Provide the [X, Y] coordinate of the cell's center where the given text is located.  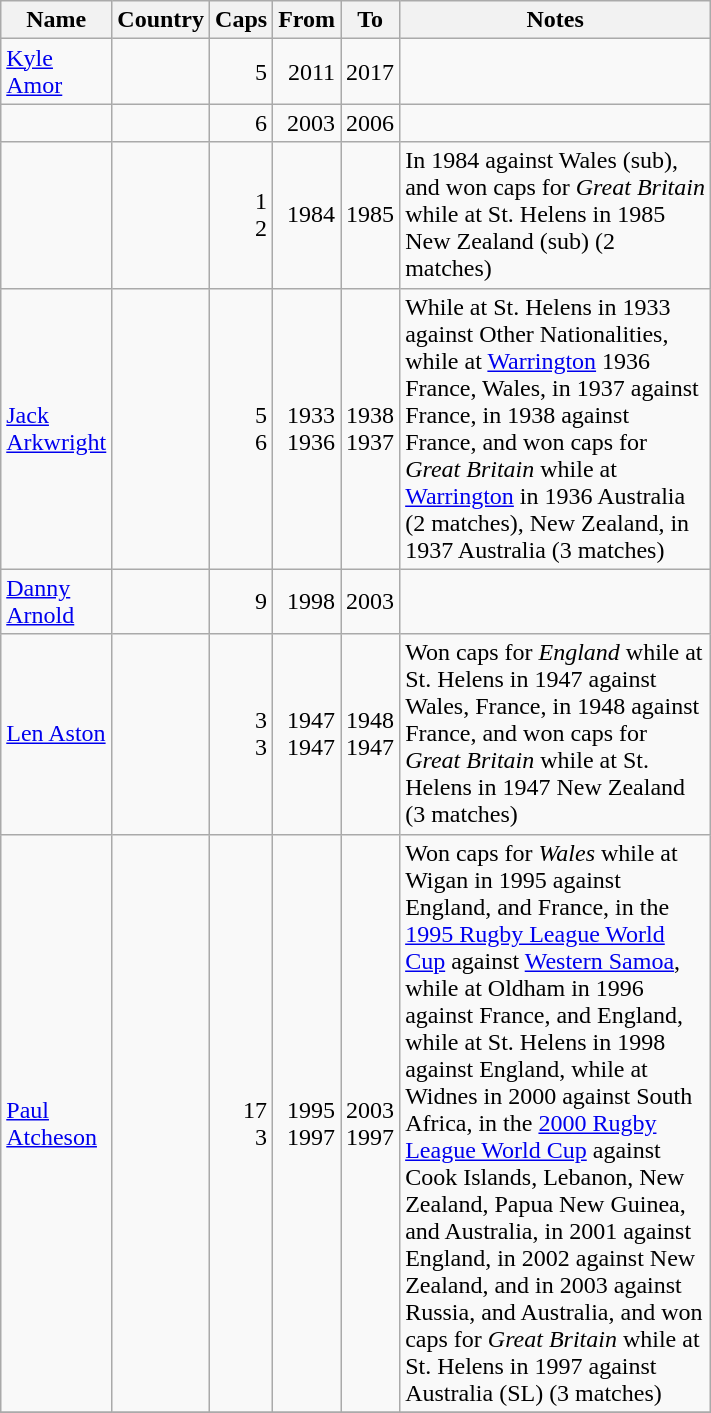
9 [242, 602]
19951997 [307, 1123]
Notes [556, 20]
2011 [307, 72]
Paul Atcheson [56, 1123]
1985 [370, 215]
Country [161, 20]
20031997 [370, 1123]
Len Aston [56, 734]
1984 [307, 215]
56 [242, 428]
19381937 [370, 428]
To [370, 20]
Caps [242, 20]
2017 [370, 72]
6 [242, 123]
Danny Arnold [56, 602]
19331936 [307, 428]
173 [242, 1123]
Kyle Amor [56, 72]
1998 [307, 602]
12 [242, 215]
33 [242, 734]
19481947 [370, 734]
5 [242, 72]
In 1984 against Wales (sub), and won caps for Great Britain while at St. Helens in 1985 New Zealand (sub) (2 matches) [556, 215]
Jack Arkwright [56, 428]
Name [56, 20]
19471947 [307, 734]
2006 [370, 123]
From [307, 20]
